Determine the [x, y] coordinate at the center of the cell enclosing the given text.  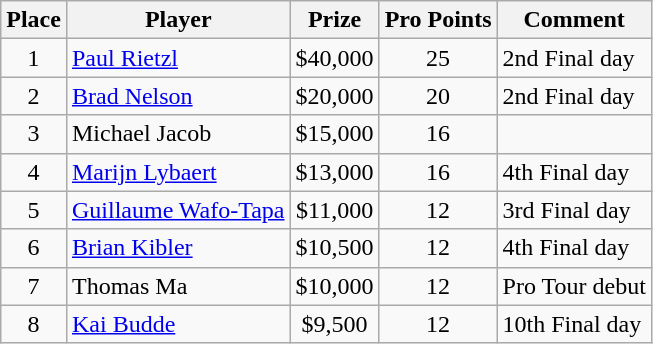
Brian Kibler [178, 248]
10th Final day [574, 324]
$10,000 [334, 286]
Michael Jacob [178, 134]
Player [178, 20]
Paul Rietzl [178, 58]
1 [34, 58]
Comment [574, 20]
3rd Final day [574, 210]
Marijn Lybaert [178, 172]
$13,000 [334, 172]
Kai Budde [178, 324]
$40,000 [334, 58]
$20,000 [334, 96]
5 [34, 210]
Prize [334, 20]
20 [438, 96]
Pro Tour debut [574, 286]
7 [34, 286]
8 [34, 324]
Thomas Ma [178, 286]
Guillaume Wafo-Tapa [178, 210]
Place [34, 20]
4 [34, 172]
2 [34, 96]
Brad Nelson [178, 96]
25 [438, 58]
Pro Points [438, 20]
$9,500 [334, 324]
3 [34, 134]
$10,500 [334, 248]
6 [34, 248]
$11,000 [334, 210]
$15,000 [334, 134]
